Return the (x, y) coordinate for the center point of the cell that contains the specified text.  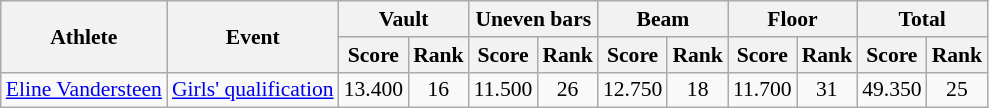
25 (958, 90)
Floor (792, 19)
Girls' qualification (253, 90)
Event (253, 36)
Vault (404, 19)
49.350 (892, 90)
11.500 (504, 90)
12.750 (632, 90)
Eline Vandersteen (84, 90)
16 (438, 90)
11.700 (762, 90)
18 (698, 90)
31 (828, 90)
Athlete (84, 36)
Beam (663, 19)
Total (922, 19)
Uneven bars (534, 19)
26 (568, 90)
13.400 (374, 90)
